Provide the [x, y] coordinate of the cell's center where the given text is located.  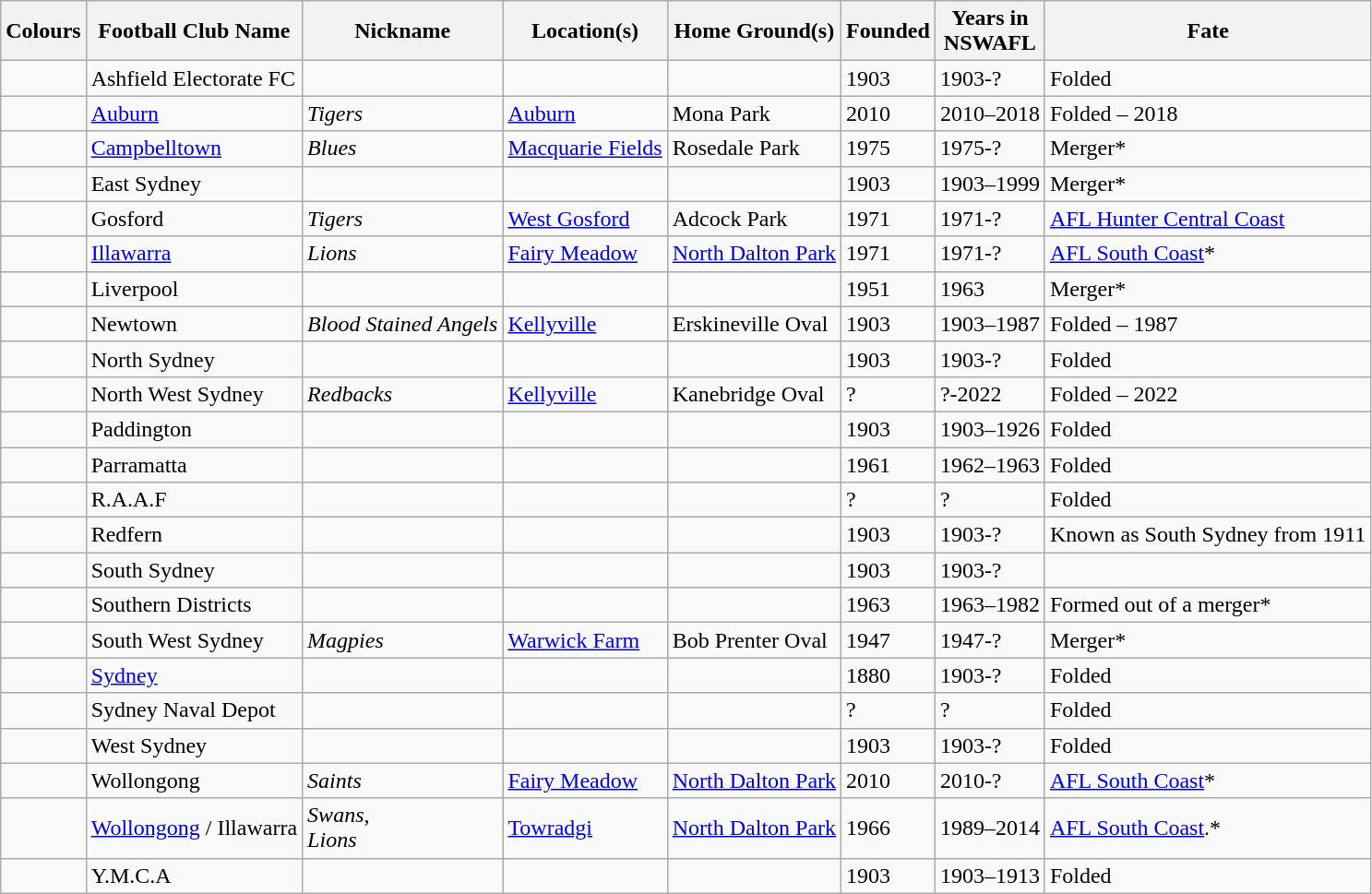
Ashfield Electorate FC [194, 78]
Home Ground(s) [754, 31]
South Sydney [194, 570]
AFL South Coast.* [1208, 828]
Colours [43, 31]
Kanebridge Oval [754, 394]
East Sydney [194, 184]
Wollongong / Illawarra [194, 828]
1947-? [989, 640]
Lions [402, 254]
2010–2018 [989, 113]
Sydney [194, 675]
Formed out of a merger* [1208, 605]
North West Sydney [194, 394]
Blues [402, 149]
Illawarra [194, 254]
?-2022 [989, 394]
Fate [1208, 31]
1963–1982 [989, 605]
1951 [889, 289]
Towradgi [585, 828]
1903–1913 [989, 876]
Football Club Name [194, 31]
R.A.A.F [194, 500]
Known as South Sydney from 1911 [1208, 535]
Years inNSWAFL [989, 31]
Nickname [402, 31]
Founded [889, 31]
Saints [402, 781]
1989–2014 [989, 828]
2010-? [989, 781]
Mona Park [754, 113]
Rosedale Park [754, 149]
Macquarie Fields [585, 149]
Folded – 2018 [1208, 113]
Folded – 2022 [1208, 394]
Newtown [194, 324]
Bob Prenter Oval [754, 640]
South West Sydney [194, 640]
1966 [889, 828]
Y.M.C.A [194, 876]
Erskineville Oval [754, 324]
Redbacks [402, 394]
Blood Stained Angels [402, 324]
West Gosford [585, 219]
Redfern [194, 535]
Campbelltown [194, 149]
1903–1987 [989, 324]
Paddington [194, 429]
Adcock Park [754, 219]
Folded – 1987 [1208, 324]
1880 [889, 675]
1903–1926 [989, 429]
North Sydney [194, 359]
Swans, Lions [402, 828]
1961 [889, 464]
Magpies [402, 640]
1947 [889, 640]
Wollongong [194, 781]
AFL Hunter Central Coast [1208, 219]
1975 [889, 149]
Parramatta [194, 464]
West Sydney [194, 745]
Sydney Naval Depot [194, 710]
Southern Districts [194, 605]
1962–1963 [989, 464]
Location(s) [585, 31]
Liverpool [194, 289]
Gosford [194, 219]
1903–1999 [989, 184]
1975-? [989, 149]
Warwick Farm [585, 640]
